Detect which cell encompasses the target text, then output its [X, Y] center coordinate. 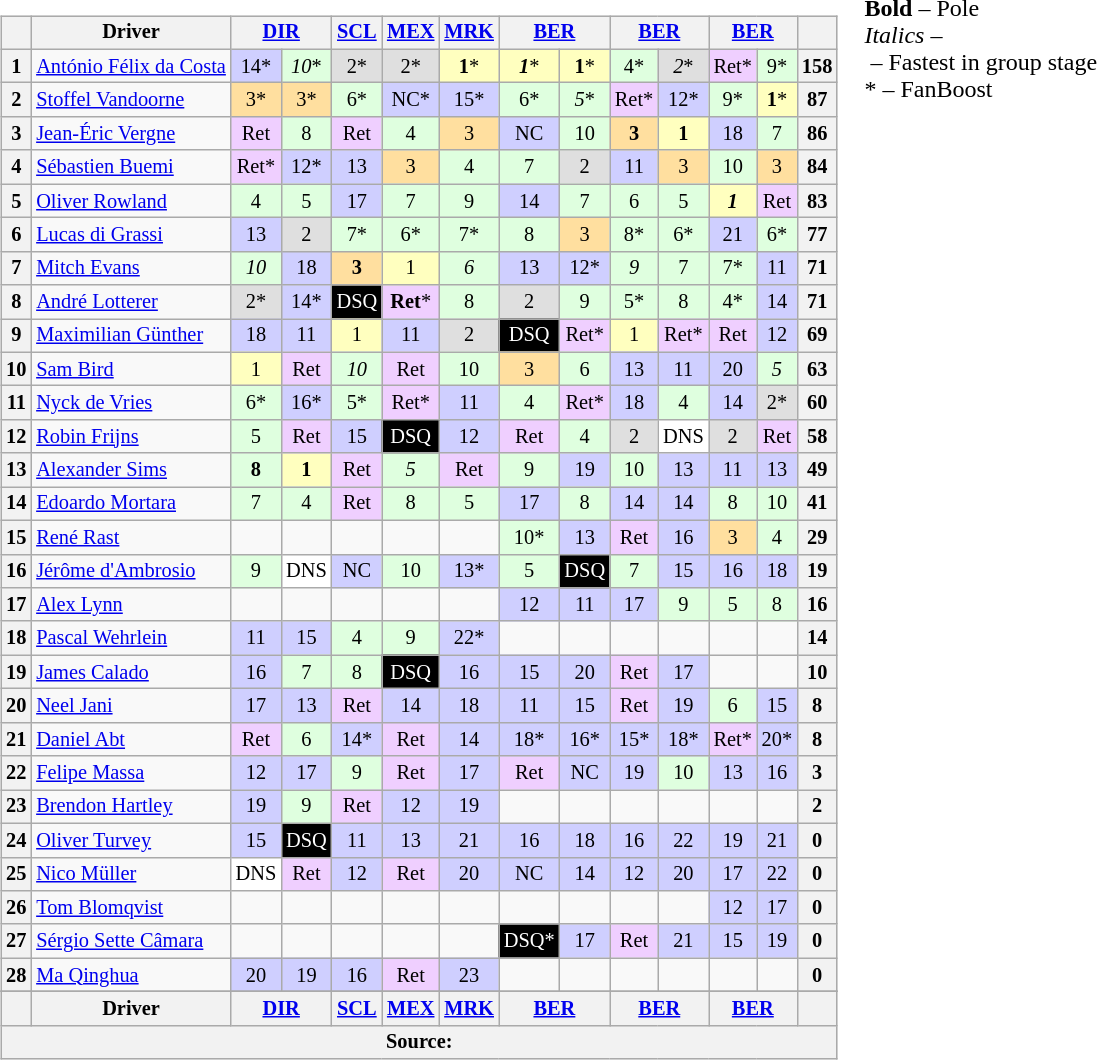
83 [817, 201]
Oliver Turvey [130, 840]
António Félix da Costa [130, 66]
Mitch Evans [130, 268]
86 [817, 134]
Nico Müller [130, 874]
Edoardo Mortara [130, 504]
Alexander Sims [130, 470]
René Rast [130, 537]
Maximilian Günther [130, 336]
Sébastien Buemi [130, 167]
James Calado [130, 672]
Ma Qinghua [130, 975]
87 [817, 100]
69 [817, 336]
Nyck de Vries [130, 403]
Alex Lynn [130, 605]
Oliver Rowland [130, 201]
84 [817, 167]
49 [817, 470]
Brendon Hartley [130, 807]
27 [16, 941]
Neel Jani [130, 706]
20* [777, 739]
25 [16, 874]
DSQ* [530, 941]
Stoffel Vandoorne [130, 100]
Pascal Wehrlein [130, 638]
26 [16, 908]
Daniel Abt [130, 739]
41 [817, 504]
Jérôme d'Ambrosio [130, 571]
60 [817, 403]
13* [469, 571]
André Lotterer [130, 302]
Sérgio Sette Câmara [130, 941]
158 [817, 66]
Robin Frijns [130, 437]
Tom Blomqvist [130, 908]
Source: [419, 1042]
Lucas di Grassi [130, 235]
28 [16, 975]
58 [817, 437]
8* [634, 235]
63 [817, 369]
77 [817, 235]
29 [817, 537]
Felipe Massa [130, 773]
22* [469, 638]
NC* [410, 100]
Jean-Éric Vergne [130, 134]
Sam Bird [130, 369]
24 [16, 840]
